Locate the cell with the specified text and output its (x, y) center coordinate. 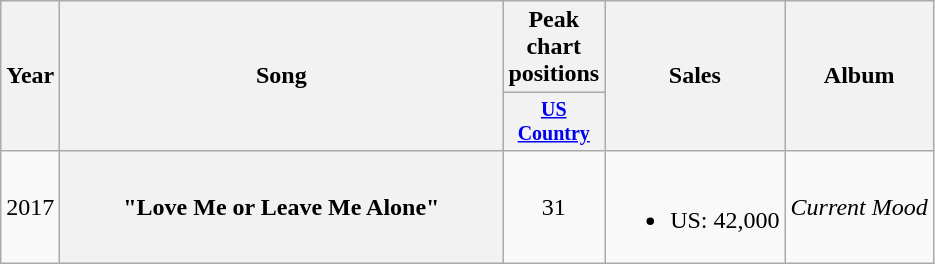
Album (859, 76)
Year (30, 76)
2017 (30, 206)
31 (554, 206)
"Love Me or Leave Me Alone" (282, 206)
Song (282, 76)
Current Mood (859, 206)
Peak chart positions (554, 47)
US: 42,000 (695, 206)
Sales (695, 76)
USCountry (554, 122)
